From the cell containing the given text, extract its center point as [X, Y] coordinate. 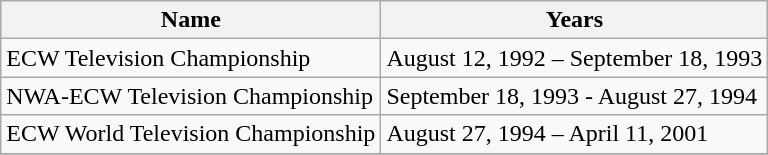
August 27, 1994 – April 11, 2001 [574, 134]
Name [191, 20]
September 18, 1993 - August 27, 1994 [574, 96]
Years [574, 20]
August 12, 1992 – September 18, 1993 [574, 58]
ECW World Television Championship [191, 134]
ECW Television Championship [191, 58]
NWA-ECW Television Championship [191, 96]
